Output the (x, y) coordinate of the center of the cell containing the given text.  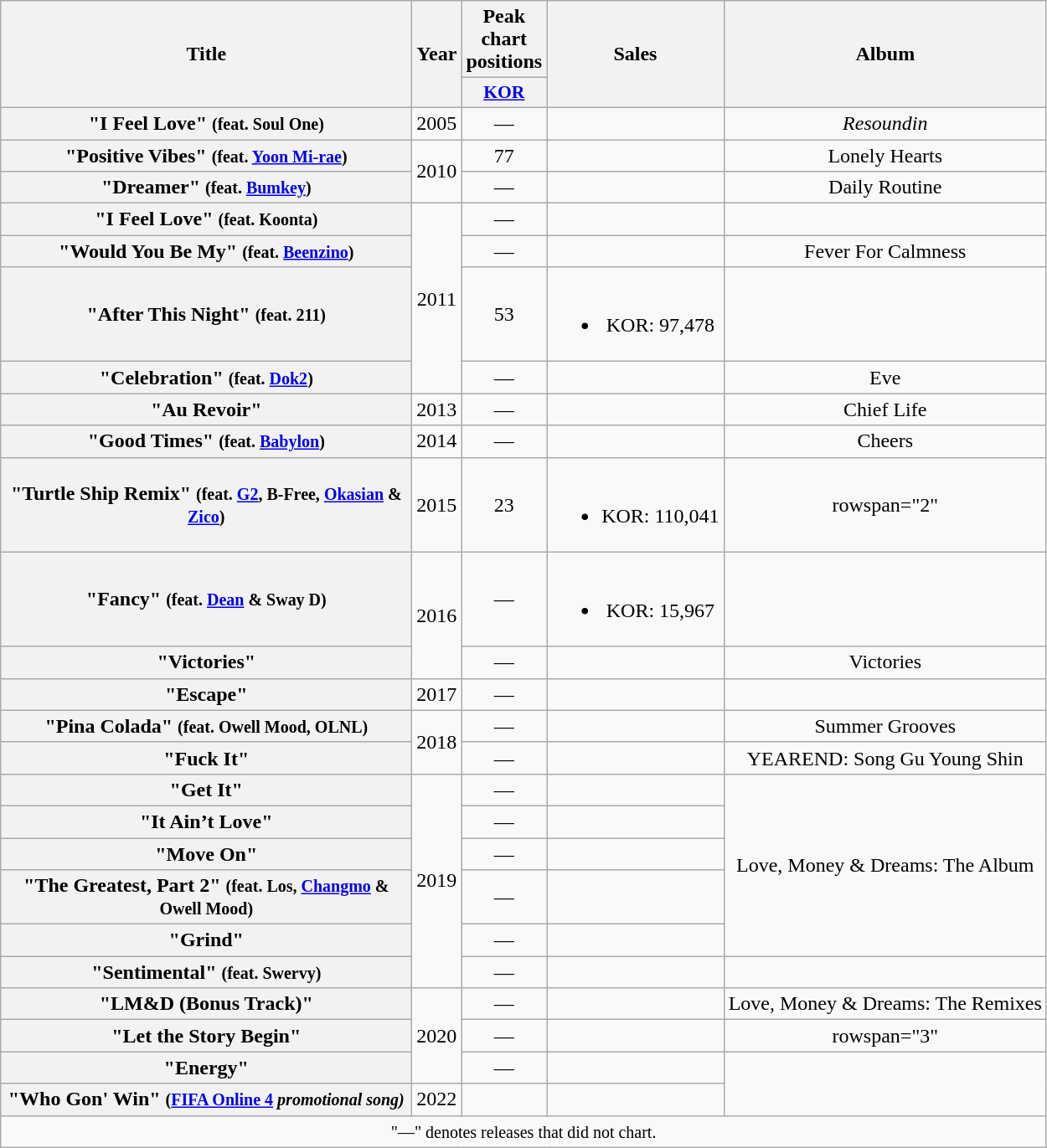
2017 (437, 694)
2019 (437, 881)
KOR: 15,967 (636, 600)
KOR: 110,041 (636, 504)
"Au Revoir" (206, 409)
2010 (437, 171)
"Victories" (206, 662)
23 (504, 504)
"Good Times" (feat. Babylon) (206, 441)
2011 (437, 298)
"It Ain’t Love" (206, 821)
2018 (437, 742)
"I Feel Love" (feat. Koonta) (206, 219)
2016 (437, 615)
2015 (437, 504)
"—" denotes releases that did not chart. (524, 1131)
Peak chart positions (504, 39)
"Grind" (206, 940)
"LM&D (Bonus Track)" (206, 1004)
"Who Gon' Win" (FIFA Online 4 promotional song) (206, 1099)
"Positive Vibes" (feat. Yoon Mi-rae) (206, 155)
"Would You Be My" (feat. Beenzino) (206, 251)
Victories (885, 662)
53 (504, 315)
Daily Routine (885, 188)
"After This Night" (feat. 211) (206, 315)
"Get It" (206, 790)
2020 (437, 1036)
2014 (437, 441)
Fever For Calmness (885, 251)
"Dreamer" (feat. Bumkey) (206, 188)
Love, Money & Dreams: The Album (885, 864)
YEAREND: Song Gu Young Shin (885, 758)
"Sentimental" (feat. Swervy) (206, 972)
"I Feel Love" (feat. Soul One) (206, 123)
77 (504, 155)
Cheers (885, 441)
"Turtle Ship Remix" (feat. G2, B-Free, Okasian & Zico) (206, 504)
rowspan="3" (885, 1036)
"Fuck It" (206, 758)
Album (885, 54)
"Move On" (206, 853)
2013 (437, 409)
"Energy" (206, 1068)
KOR (504, 93)
KOR: 97,478 (636, 315)
Year (437, 54)
Eve (885, 378)
Love, Money & Dreams: The Remixes (885, 1004)
2022 (437, 1099)
"Let the Story Begin" (206, 1036)
"Escape" (206, 694)
Summer Grooves (885, 726)
Chief Life (885, 409)
Resoundin (885, 123)
2005 (437, 123)
"Fancy" (feat. Dean & Sway D) (206, 600)
"Pina Colada" (feat. Owell Mood, OLNL) (206, 726)
Lonely Hearts (885, 155)
rowspan="2" (885, 504)
Title (206, 54)
"Celebration" (feat. Dok2) (206, 378)
Sales (636, 54)
"The Greatest, Part 2" (feat. Los, Changmo & Owell Mood) (206, 898)
